Return the [X, Y] coordinate for the center point of the cell that contains the specified text.  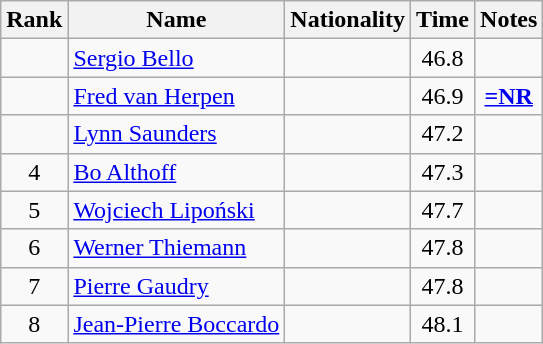
48.1 [443, 324]
Lynn Saunders [176, 134]
Jean-Pierre Boccardo [176, 324]
Sergio Bello [176, 58]
8 [34, 324]
47.3 [443, 172]
47.7 [443, 210]
4 [34, 172]
Fred van Herpen [176, 96]
Name [176, 20]
=NR [509, 96]
Wojciech Lipoński [176, 210]
46.8 [443, 58]
Bo Althoff [176, 172]
Time [443, 20]
Nationality [348, 20]
7 [34, 286]
47.2 [443, 134]
Notes [509, 20]
Rank [34, 20]
46.9 [443, 96]
6 [34, 248]
5 [34, 210]
Werner Thiemann [176, 248]
Pierre Gaudry [176, 286]
